Extract the [X, Y] coordinate from the center of the cell holding the provided text.  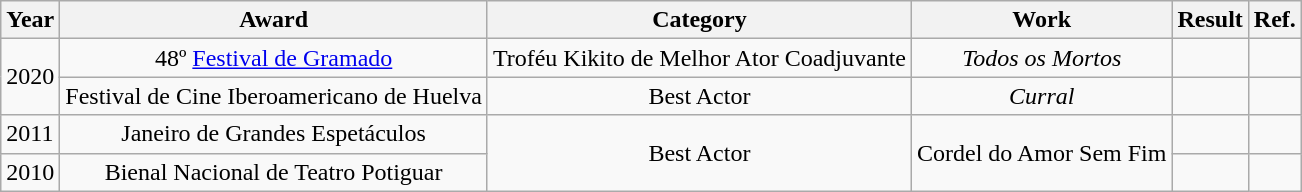
2020 [30, 77]
2011 [30, 134]
2010 [30, 172]
Janeiro de Grandes Espetáculos [274, 134]
Troféu Kikito de Melhor Ator Coadjuvante [699, 58]
Bienal Nacional de Teatro Potiguar [274, 172]
48º Festival de Gramado [274, 58]
Festival de Cine Iberoamericano de Huelva [274, 96]
Cordel do Amor Sem Fim [1042, 153]
Category [699, 20]
Ref. [1274, 20]
Curral [1042, 96]
Result [1210, 20]
Work [1042, 20]
Todos os Mortos [1042, 58]
Award [274, 20]
Year [30, 20]
